For the text-containing cell, return its midpoint in (X, Y) coordinate format. 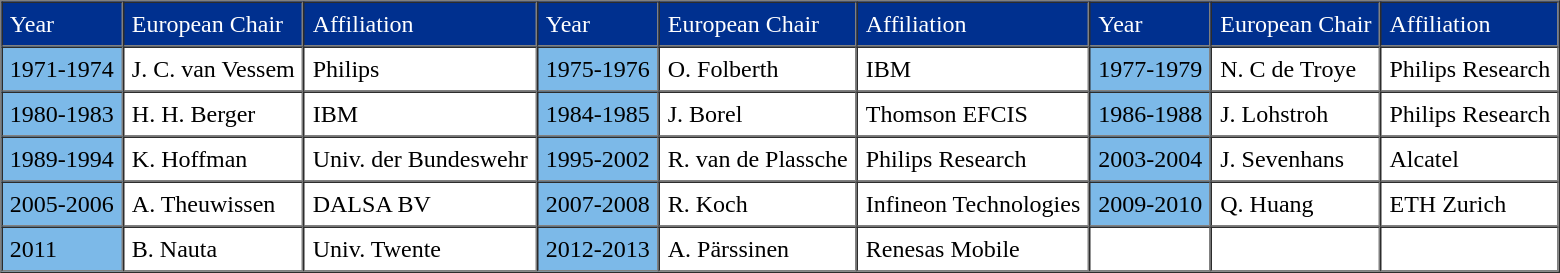
1977-1979 (1150, 68)
1986-1988 (1150, 114)
A. Pärssinen (758, 248)
1995-2002 (598, 158)
A. Theuwissen (214, 204)
J. Sevenhans (1296, 158)
Thomson EFCIS (973, 114)
J. Borel (758, 114)
1989-1994 (62, 158)
2003-2004 (1150, 158)
Univ. Twente (420, 248)
R. Koch (758, 204)
2007-2008 (598, 204)
1975-1976 (598, 68)
J. C. van Vessem (214, 68)
R. van de Plassche (758, 158)
2011 (62, 248)
O. Folberth (758, 68)
1971-1974 (62, 68)
Univ. der Bundeswehr (420, 158)
N. C de Troye (1296, 68)
Q. Huang (1296, 204)
J. Lohstroh (1296, 114)
2009-2010 (1150, 204)
DALSA BV (420, 204)
K. Hoffman (214, 158)
Alcatel (1470, 158)
B. Nauta (214, 248)
H. H. Berger (214, 114)
2005-2006 (62, 204)
1984-1985 (598, 114)
Infineon Technologies (973, 204)
ETH Zurich (1470, 204)
Renesas Mobile (973, 248)
2012-2013 (598, 248)
Philips (420, 68)
1980-1983 (62, 114)
